Detect which cell encompasses the target text, then output its (X, Y) center coordinate. 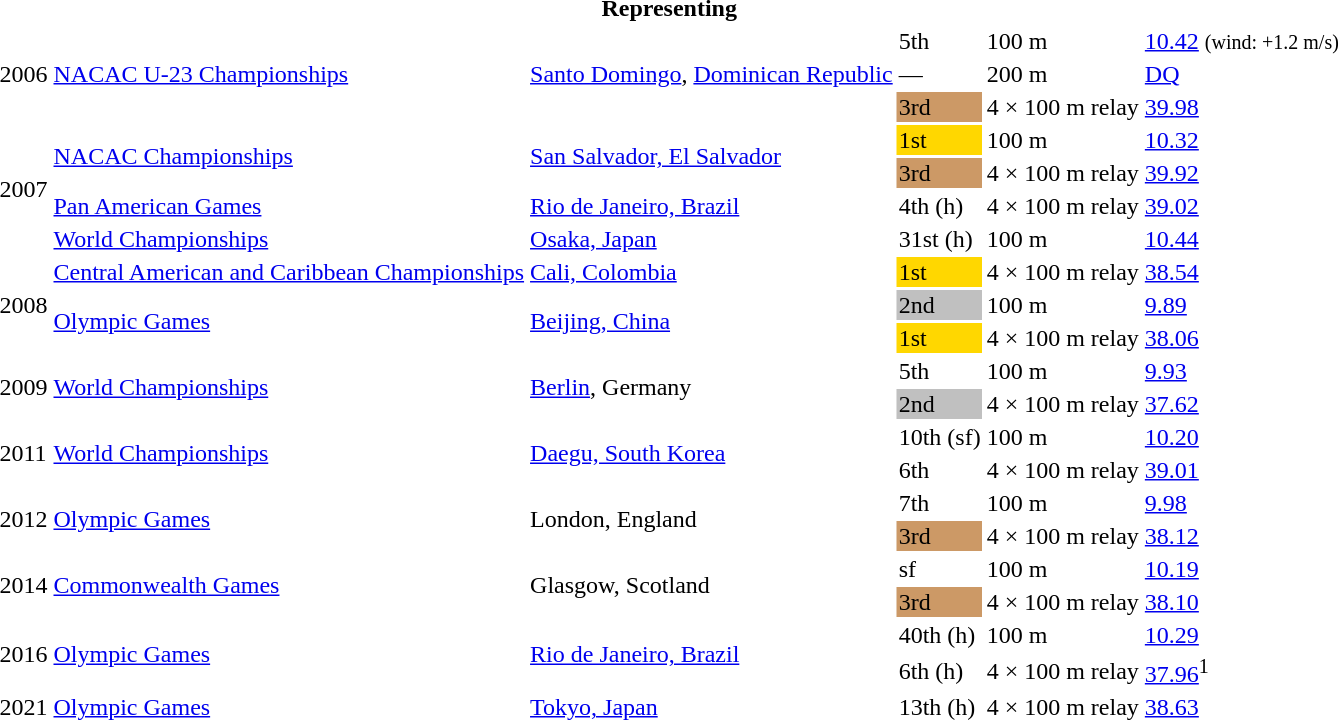
31st (h) (940, 239)
Pan American Games (289, 206)
Berlin, Germany (712, 388)
London, England (712, 520)
Central American and Caribbean Championships (289, 272)
sf (940, 569)
7th (940, 503)
10th (sf) (940, 437)
— (940, 74)
Beijing, China (712, 322)
Commonwealth Games (289, 586)
Cali, Colombia (712, 272)
San Salvador, El Salvador (712, 156)
Santo Domingo, Dominican Republic (712, 74)
Glasgow, Scotland (712, 586)
200 m (1062, 74)
Osaka, Japan (712, 239)
4th (h) (940, 206)
Daegu, South Korea (712, 454)
6th (h) (940, 671)
NACAC U-23 Championships (289, 74)
40th (h) (940, 635)
6th (940, 470)
NACAC Championships (289, 156)
